Scan for the cell matching the given text and deliver its [x, y] coordinate at center. 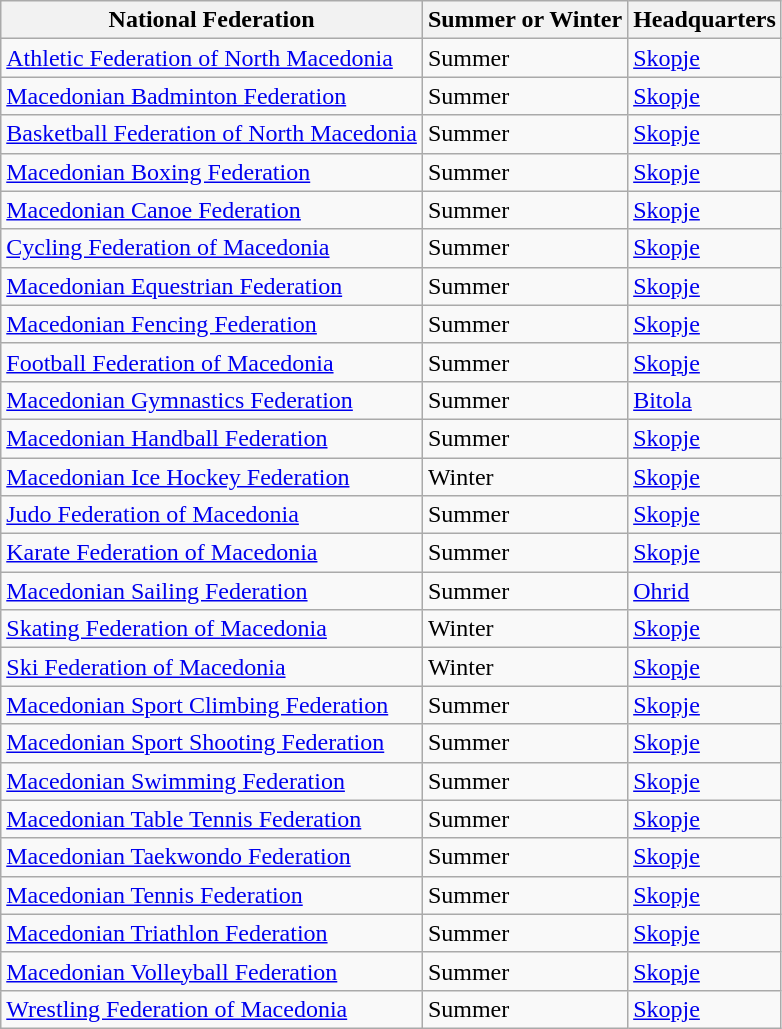
Karate Federation of Macedonia [212, 553]
Basketball Federation of North Macedonia [212, 134]
Macedonian Fencing Federation [212, 324]
Macedonian Swimming Federation [212, 781]
Athletic Federation of North Macedonia [212, 58]
Ski Federation of Macedonia [212, 667]
Macedonian Sport Shooting Federation [212, 743]
Skating Federation of Macedonia [212, 629]
Cycling Federation of Macedonia [212, 248]
Macedonian Taekwondo Federation [212, 857]
Headquarters [705, 20]
Macedonian Handball Federation [212, 438]
Macedonian Ice Hockey Federation [212, 477]
Macedonian Volleyball Federation [212, 971]
Macedonian Equestrian Federation [212, 286]
Macedonian Canoe Federation [212, 210]
Wrestling Federation of Macedonia [212, 1009]
National Federation [212, 20]
Bitola [705, 400]
Macedonian Sailing Federation [212, 591]
Ohrid [705, 591]
Macedonian Triathlon Federation [212, 933]
Summer or Winter [524, 20]
Macedonian Badminton Federation [212, 96]
Macedonian Sport Climbing Federation [212, 705]
Macedonian Boxing Federation [212, 172]
Football Federation of Macedonia [212, 362]
Macedonian Tennis Federation [212, 895]
Macedonian Table Tennis Federation [212, 819]
Judo Federation of Macedonia [212, 515]
Macedonian Gymnastics Federation [212, 400]
